Capture the cell that displays the provided text and extract its (x, y) central coordinate. 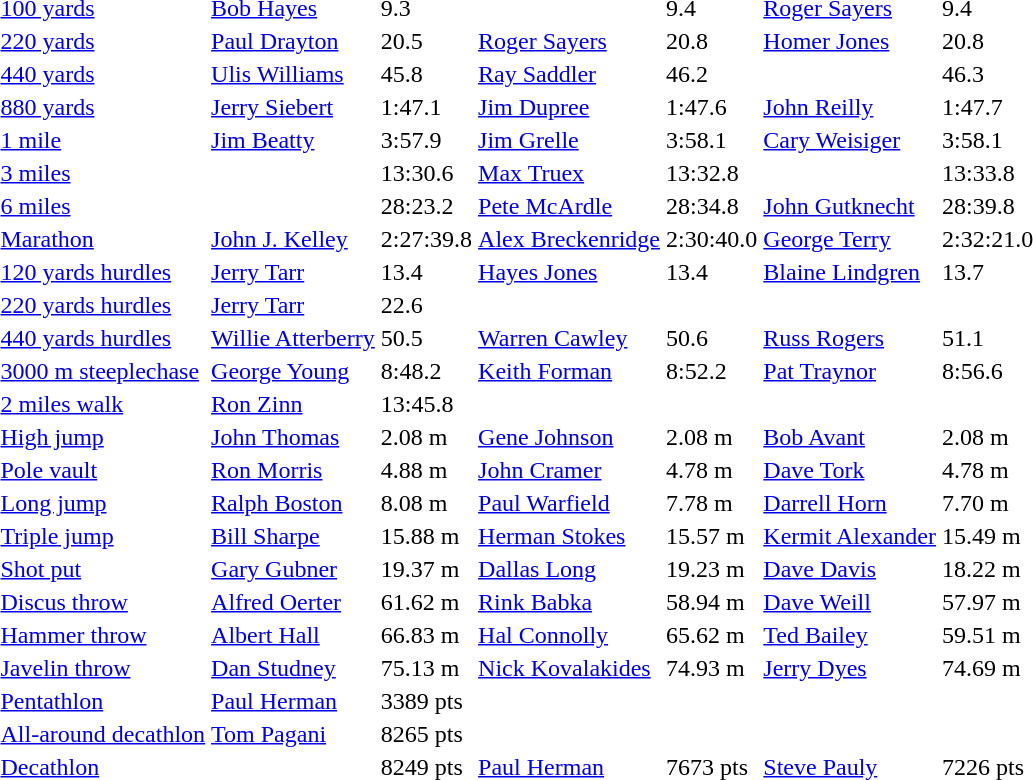
George Young (294, 371)
Gary Gubner (294, 569)
John J. Kelley (294, 239)
Dallas Long (570, 569)
4.78 m (712, 470)
Dave Tork (850, 470)
Keith Forman (570, 371)
1:47.1 (426, 107)
45.8 (426, 74)
8265 pts (426, 734)
15.88 m (426, 536)
Ulis Williams (294, 74)
22.6 (426, 305)
Nick Kovalakides (570, 668)
61.62 m (426, 602)
Roger Sayers (570, 41)
Bob Avant (850, 437)
Paul Herman (294, 701)
John Reilly (850, 107)
19.37 m (426, 569)
Ray Saddler (570, 74)
65.62 m (712, 635)
Ron Zinn (294, 404)
20.5 (426, 41)
3:58.1 (712, 140)
Jim Dupree (570, 107)
13:32.8 (712, 173)
13:45.8 (426, 404)
2:30:40.0 (712, 239)
8:52.2 (712, 371)
Willie Atterberry (294, 338)
Gene Johnson (570, 437)
Tom Pagani (294, 734)
John Thomas (294, 437)
Russ Rogers (850, 338)
Ralph Boston (294, 503)
13:30.6 (426, 173)
50.5 (426, 338)
Darrell Horn (850, 503)
Ron Morris (294, 470)
Ted Bailey (850, 635)
75.13 m (426, 668)
50.6 (712, 338)
Jerry Dyes (850, 668)
28:23.2 (426, 206)
John Cramer (570, 470)
Kermit Alexander (850, 536)
John Gutknecht (850, 206)
8:48.2 (426, 371)
Dan Studney (294, 668)
Rink Babka (570, 602)
George Terry (850, 239)
Herman Stokes (570, 536)
58.94 m (712, 602)
Pat Traynor (850, 371)
4.88 m (426, 470)
Homer Jones (850, 41)
74.93 m (712, 668)
Warren Cawley (570, 338)
3389 pts (426, 701)
Dave Weill (850, 602)
Jim Grelle (570, 140)
Alfred Oerter (294, 602)
2:27:39.8 (426, 239)
Alex Breckenridge (570, 239)
19.23 m (712, 569)
Albert Hall (294, 635)
Max Truex (570, 173)
Pete McArdle (570, 206)
20.8 (712, 41)
8.08 m (426, 503)
Paul Warfield (570, 503)
Hal Connolly (570, 635)
7.78 m (712, 503)
Paul Drayton (294, 41)
46.2 (712, 74)
Blaine Lindgren (850, 272)
Bill Sharpe (294, 536)
Jim Beatty (294, 140)
Hayes Jones (570, 272)
15.57 m (712, 536)
Dave Davis (850, 569)
28:34.8 (712, 206)
Jerry Siebert (294, 107)
66.83 m (426, 635)
3:57.9 (426, 140)
Cary Weisiger (850, 140)
1:47.6 (712, 107)
